Pinpoint the cell where the given text exists, returning its (x, y) midpoint coordinate. 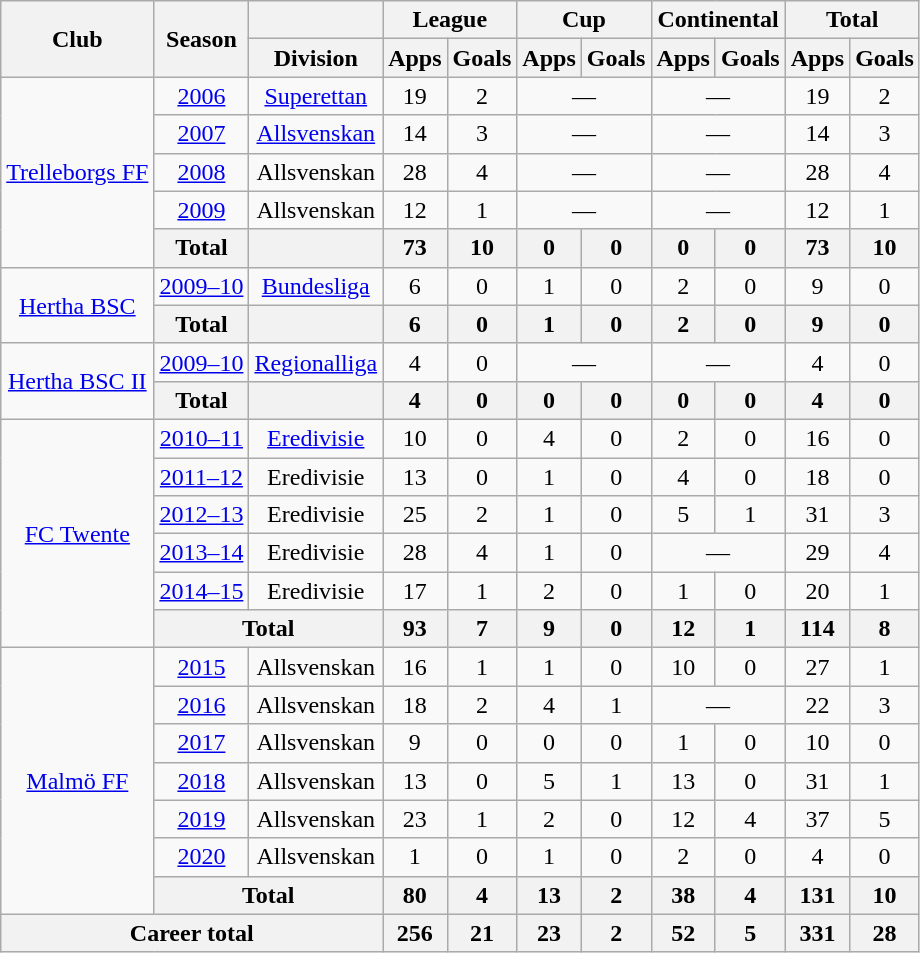
Season (202, 39)
17 (415, 591)
Malmö FF (78, 781)
Bundesliga (316, 286)
2020 (202, 857)
2016 (202, 705)
Division (316, 58)
2008 (202, 172)
114 (817, 629)
131 (817, 895)
FC Twente (78, 533)
2015 (202, 667)
Superettan (316, 96)
93 (415, 629)
20 (817, 591)
22 (817, 705)
2014–15 (202, 591)
2013–14 (202, 553)
256 (415, 933)
21 (482, 933)
2017 (202, 743)
2010–11 (202, 438)
Hertha BSC (78, 305)
37 (817, 819)
80 (415, 895)
2007 (202, 134)
7 (482, 629)
Regionalliga (316, 362)
2011–12 (202, 477)
2019 (202, 819)
Cup (584, 20)
Career total (192, 933)
2009 (202, 210)
Trelleborgs FF (78, 172)
8 (885, 629)
Club (78, 39)
2006 (202, 96)
Continental (718, 20)
25 (415, 515)
331 (817, 933)
27 (817, 667)
38 (683, 895)
2018 (202, 781)
29 (817, 553)
Hertha BSC II (78, 381)
2012–13 (202, 515)
52 (683, 933)
League (450, 20)
